From the cell containing the given text, extract its center point as [x, y] coordinate. 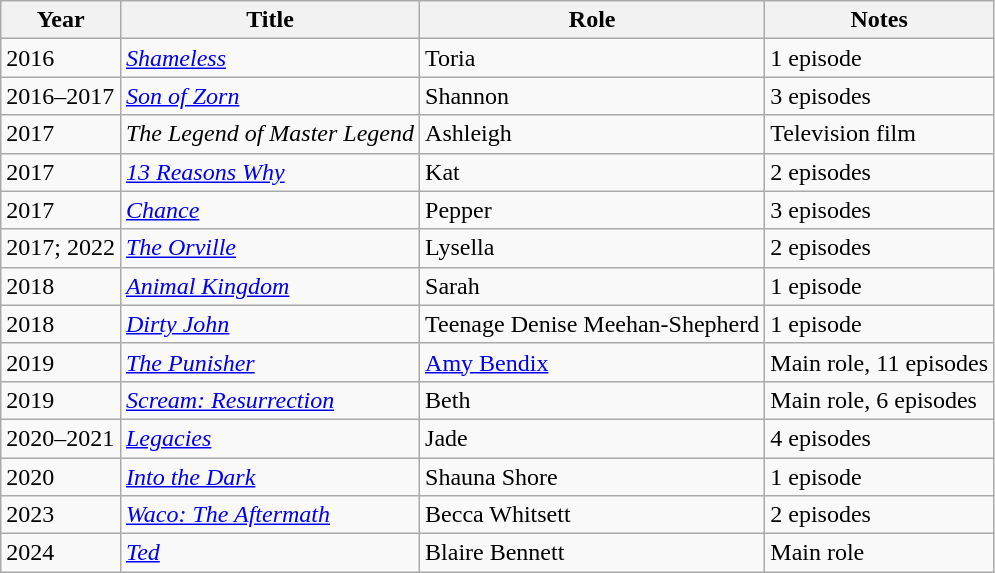
Amy Bendix [592, 362]
2020 [61, 477]
Teenage Denise Meehan-Shepherd [592, 324]
Lysella [592, 248]
Main role, 11 episodes [880, 362]
Shameless [270, 58]
Shauna Shore [592, 477]
The Orville [270, 248]
2024 [61, 553]
Waco: The Aftermath [270, 515]
Shannon [592, 96]
2016 [61, 58]
Becca Whitsett [592, 515]
2016–2017 [61, 96]
Kat [592, 172]
Ashleigh [592, 134]
Legacies [270, 438]
4 episodes [880, 438]
Title [270, 20]
Main role [880, 553]
Notes [880, 20]
Animal Kingdom [270, 286]
Blaire Bennett [592, 553]
Main role, 6 episodes [880, 400]
The Punisher [270, 362]
Scream: Resurrection [270, 400]
Into the Dark [270, 477]
Role [592, 20]
Jade [592, 438]
Pepper [592, 210]
Toria [592, 58]
Chance [270, 210]
Dirty John [270, 324]
Television film [880, 134]
Ted [270, 553]
Sarah [592, 286]
Son of Zorn [270, 96]
The Legend of Master Legend [270, 134]
Beth [592, 400]
2023 [61, 515]
2020–2021 [61, 438]
Year [61, 20]
13 Reasons Why [270, 172]
2017; 2022 [61, 248]
